Return (X, Y) of the center of cell containing provided text 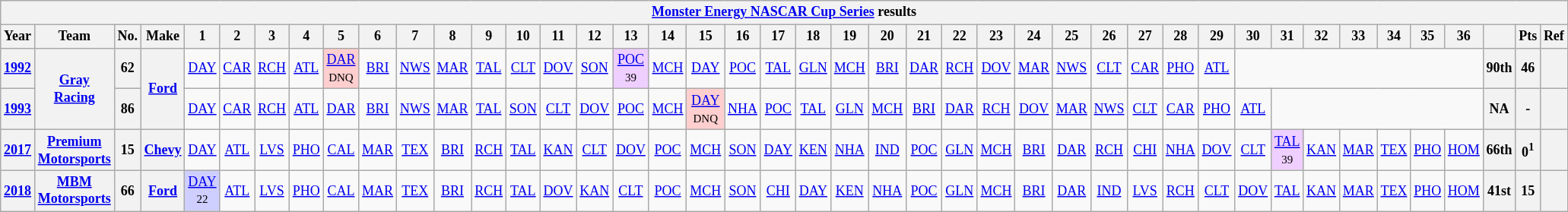
33 (1358, 36)
41st (1500, 191)
12 (595, 36)
17 (778, 36)
Chevy (163, 150)
5 (341, 36)
66th (1500, 150)
Monster Energy NASCAR Cup Series results (784, 12)
Team (75, 36)
6 (378, 36)
62 (128, 68)
2017 (18, 150)
26 (1109, 36)
8 (452, 36)
3 (272, 36)
16 (743, 36)
13 (631, 36)
MBM Motorsports (75, 191)
9 (489, 36)
Premium Motorsports (75, 150)
14 (668, 36)
- (1528, 109)
24 (1034, 36)
31 (1287, 36)
66 (128, 191)
4 (306, 36)
Ref (1554, 36)
11 (558, 36)
1992 (18, 68)
25 (1071, 36)
86 (128, 109)
Pts (1528, 36)
2 (237, 36)
18 (813, 36)
2018 (18, 191)
Make (163, 36)
23 (996, 36)
POC39 (631, 68)
34 (1394, 36)
NA (1500, 109)
90th (1500, 68)
36 (1463, 36)
Gray Racing (75, 88)
DAY22 (202, 191)
DAYDNQ (706, 109)
22 (960, 36)
35 (1428, 36)
1993 (18, 109)
21 (925, 36)
DARDNQ (341, 68)
7 (415, 36)
20 (887, 36)
27 (1145, 36)
No. (128, 36)
29 (1217, 36)
32 (1322, 36)
46 (1528, 68)
1 (202, 36)
TAL39 (1287, 150)
10 (523, 36)
01 (1528, 150)
30 (1253, 36)
19 (849, 36)
Year (18, 36)
28 (1181, 36)
